Extract the (x, y) coordinate from the center of the cell holding the provided text.  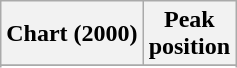
Peakposition (189, 34)
Chart (2000) (72, 34)
